Locate the cell with the specified text and output its [X, Y] center coordinate. 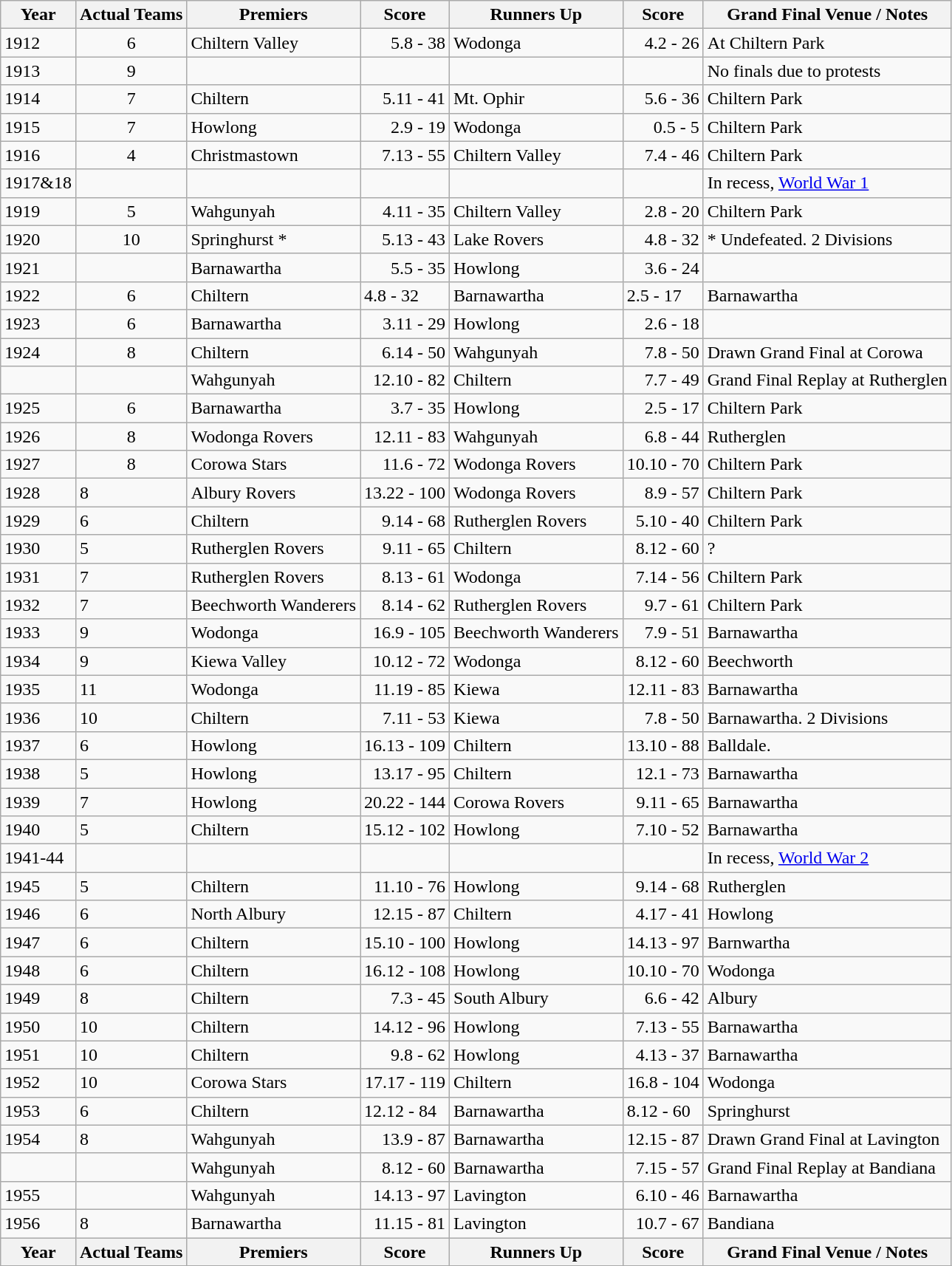
Drawn Grand Final at Lavington [827, 1139]
1951 [38, 1055]
11.15 - 81 [405, 1223]
* Undefeated. 2 Divisions [827, 239]
1935 [38, 689]
1921 [38, 267]
7.4 - 46 [663, 155]
3.6 - 24 [663, 267]
1925 [38, 408]
1938 [38, 773]
16.8 - 104 [663, 1083]
11.6 - 72 [405, 465]
1933 [38, 633]
6.8 - 44 [663, 437]
1922 [38, 295]
4.11 - 35 [405, 211]
1924 [38, 352]
1920 [38, 239]
7.7 - 49 [663, 380]
Lake Rovers [536, 239]
8.9 - 57 [663, 493]
11.19 - 85 [405, 689]
1919 [38, 211]
1954 [38, 1139]
7.14 - 56 [663, 577]
Albury Rovers [273, 493]
9.8 - 62 [405, 1055]
Barnawartha. 2 Divisions [827, 717]
0.5 - 5 [663, 127]
5.5 - 35 [405, 267]
1941-44 [38, 858]
11.10 - 76 [405, 886]
1956 [38, 1223]
12.10 - 82 [405, 380]
7.10 - 52 [663, 830]
1931 [38, 577]
1912 [38, 43]
7.15 - 57 [663, 1167]
Albury [827, 999]
4.2 - 26 [663, 43]
1915 [38, 127]
Bandiana [827, 1223]
7.11 - 53 [405, 717]
5.10 - 40 [663, 521]
North Albury [273, 914]
In recess, World War 2 [827, 858]
15.10 - 100 [405, 942]
1948 [38, 971]
Grand Final Replay at Bandiana [827, 1167]
8.14 - 62 [405, 605]
Beechworth [827, 661]
6.6 - 42 [663, 999]
1936 [38, 717]
1934 [38, 661]
In recess, World War 1 [827, 183]
13.22 - 100 [405, 493]
Grand Final Replay at Rutherglen [827, 380]
13.17 - 95 [405, 773]
2.8 - 20 [663, 211]
12.1 - 73 [663, 773]
1930 [38, 549]
7.3 - 45 [405, 999]
At Chiltern Park [827, 43]
8.13 - 61 [405, 577]
6.10 - 46 [663, 1195]
9.7 - 61 [663, 605]
Balldale. [827, 745]
1926 [38, 437]
1946 [38, 914]
12.12 - 84 [405, 1111]
Drawn Grand Final at Corowa [827, 352]
Christmastown [273, 155]
1950 [38, 1027]
1947 [38, 942]
1913 [38, 71]
1940 [38, 830]
1923 [38, 324]
3.7 - 35 [405, 408]
4.17 - 41 [663, 914]
16.9 - 105 [405, 633]
No finals due to protests [827, 71]
2.6 - 18 [663, 324]
1914 [38, 99]
1916 [38, 155]
6.14 - 50 [405, 352]
2.9 - 19 [405, 127]
16.13 - 109 [405, 745]
10.12 - 72 [405, 661]
1937 [38, 745]
1945 [38, 886]
1949 [38, 999]
1917&18 [38, 183]
14.12 - 96 [405, 1027]
20.22 - 144 [405, 801]
Springhurst [827, 1111]
Kiewa Valley [273, 661]
13.10 - 88 [663, 745]
Mt. Ophir [536, 99]
4 [131, 155]
1929 [38, 521]
Barnwartha [827, 942]
1939 [38, 801]
5.11 - 41 [405, 99]
16.12 - 108 [405, 971]
13.9 - 87 [405, 1139]
5.6 - 36 [663, 99]
7.9 - 51 [663, 633]
3.11 - 29 [405, 324]
1955 [38, 1195]
1932 [38, 605]
1928 [38, 493]
11 [131, 689]
South Albury [536, 999]
5.13 - 43 [405, 239]
? [827, 549]
4.13 - 37 [663, 1055]
1927 [38, 465]
5.8 - 38 [405, 43]
Corowa Rovers [536, 801]
Springhurst * [273, 239]
1952 [38, 1083]
17.17 - 119 [405, 1083]
15.12 - 102 [405, 830]
1953 [38, 1111]
10.7 - 67 [663, 1223]
